For the text-containing cell, return its midpoint in (X, Y) coordinate format. 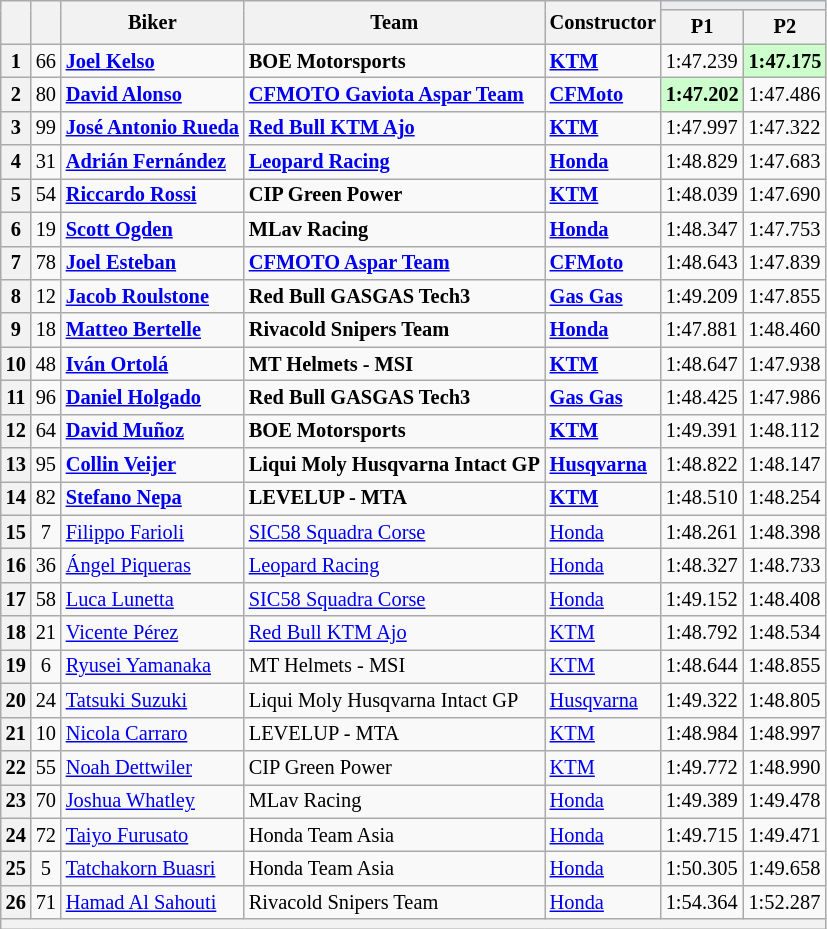
1:47.881 (702, 330)
1:48.644 (702, 666)
Tatchakorn Buasri (152, 868)
Joshua Whatley (152, 801)
Scott Ogden (152, 229)
Taiyo Furusato (152, 835)
1:48.261 (702, 532)
Daniel Holgado (152, 397)
1:48.408 (786, 599)
3 (16, 128)
CFMOTO Gaviota Aspar Team (394, 94)
1:48.347 (702, 229)
15 (16, 532)
1:49.471 (786, 835)
82 (46, 498)
1:48.398 (786, 532)
1:48.254 (786, 498)
1:48.822 (702, 465)
17 (16, 599)
66 (46, 61)
1:48.990 (786, 767)
1:47.938 (786, 364)
1:47.175 (786, 61)
1:47.322 (786, 128)
13 (16, 465)
Adrián Fernández (152, 162)
70 (46, 801)
Stefano Nepa (152, 498)
Constructor (603, 22)
23 (16, 801)
1:48.327 (702, 565)
80 (46, 94)
1:48.147 (786, 465)
1:47.486 (786, 94)
Filippo Farioli (152, 532)
1:47.839 (786, 263)
Jacob Roulstone (152, 296)
55 (46, 767)
1:48.425 (702, 397)
1:49.478 (786, 801)
P1 (702, 27)
Collin Veijer (152, 465)
96 (46, 397)
David Alonso (152, 94)
31 (46, 162)
CFMOTO Aspar Team (394, 263)
1 (16, 61)
36 (46, 565)
1:49.391 (702, 431)
1:47.997 (702, 128)
1:49.209 (702, 296)
Luca Lunetta (152, 599)
54 (46, 195)
1:48.534 (786, 633)
20 (16, 700)
1:54.364 (702, 902)
1:47.753 (786, 229)
1:47.683 (786, 162)
14 (16, 498)
Matteo Bertelle (152, 330)
1:50.305 (702, 868)
1:48.643 (702, 263)
1:49.152 (702, 599)
Biker (152, 22)
Hamad Al Sahouti (152, 902)
Noah Dettwiler (152, 767)
4 (16, 162)
1:48.997 (786, 734)
64 (46, 431)
22 (16, 767)
71 (46, 902)
16 (16, 565)
72 (46, 835)
1:49.715 (702, 835)
48 (46, 364)
58 (46, 599)
1:48.829 (702, 162)
1:47.202 (702, 94)
1:47.855 (786, 296)
78 (46, 263)
2 (16, 94)
1:47.986 (786, 397)
1:48.805 (786, 700)
Team (394, 22)
José Antonio Rueda (152, 128)
1:48.039 (702, 195)
95 (46, 465)
1:48.460 (786, 330)
1:48.792 (702, 633)
1:47.690 (786, 195)
8 (16, 296)
Riccardo Rossi (152, 195)
25 (16, 868)
11 (16, 397)
Nicola Carraro (152, 734)
1:48.647 (702, 364)
1:49.658 (786, 868)
99 (46, 128)
1:49.389 (702, 801)
Joel Kelso (152, 61)
Tatsuki Suzuki (152, 700)
Iván Ortolá (152, 364)
Joel Esteban (152, 263)
P2 (786, 27)
Ryusei Yamanaka (152, 666)
1:48.984 (702, 734)
1:52.287 (786, 902)
1:48.112 (786, 431)
Vicente Pérez (152, 633)
David Muñoz (152, 431)
1:48.855 (786, 666)
1:48.510 (702, 498)
26 (16, 902)
Ángel Piqueras (152, 565)
9 (16, 330)
1:47.239 (702, 61)
1:48.733 (786, 565)
1:49.322 (702, 700)
1:49.772 (702, 767)
